Scan for the cell matching the given text and deliver its (X, Y) coordinate at center. 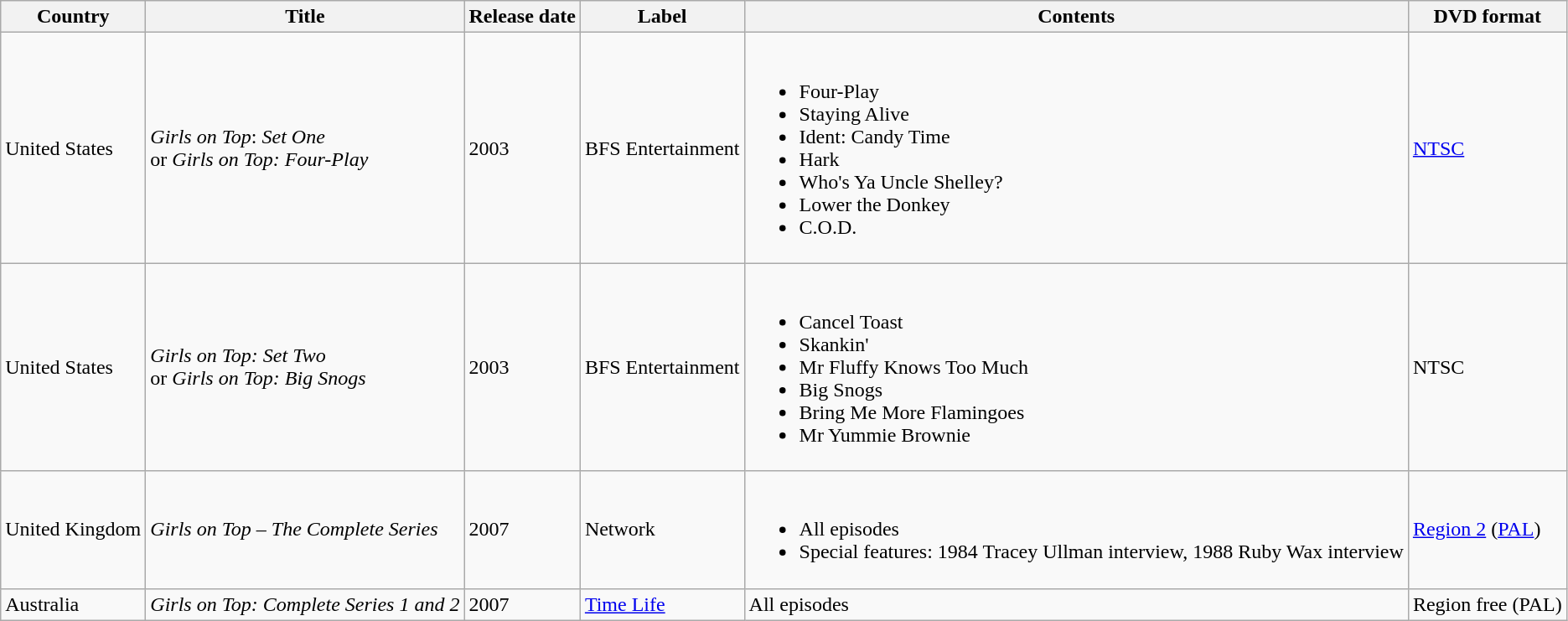
Girls on Top: Complete Series 1 and 2 (305, 604)
Girls on Top: Set Oneor Girls on Top: Four-Play (305, 147)
Girls on Top – The Complete Series (305, 530)
Time Life (662, 604)
Four-PlayStaying AliveIdent: Candy TimeHarkWho's Ya Uncle Shelley?Lower the DonkeyC.O.D. (1076, 147)
Cancel ToastSkankin'Mr Fluffy Knows Too MuchBig SnogsBring Me More FlamingoesMr Yummie Brownie (1076, 367)
Contents (1076, 17)
United Kingdom (74, 530)
Title (305, 17)
Network (662, 530)
Girls on Top: Set Twoor Girls on Top: Big Snogs (305, 367)
Region free (PAL) (1487, 604)
All episodesSpecial features: 1984 Tracey Ullman interview, 1988 Ruby Wax interview (1076, 530)
DVD format (1487, 17)
Region 2 (PAL) (1487, 530)
Label (662, 17)
Release date (522, 17)
Australia (74, 604)
Country (74, 17)
All episodes (1076, 604)
